Scan for the cell matching the given text and deliver its (x, y) coordinate at center. 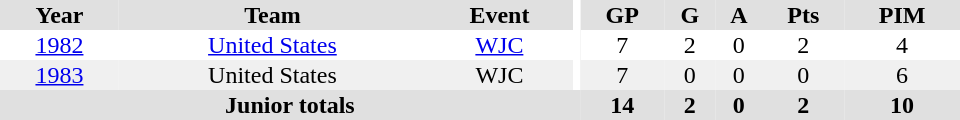
Event (500, 15)
PIM (902, 15)
Pts (804, 15)
4 (902, 45)
A (738, 15)
6 (902, 75)
GP (622, 15)
1983 (60, 75)
10 (902, 105)
Year (60, 15)
1982 (60, 45)
14 (622, 105)
Team (272, 15)
Junior totals (290, 105)
G (690, 15)
